Locate the cell with the specified text and output its [X, Y] center coordinate. 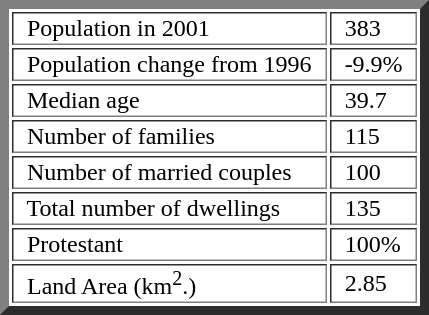
Total number of dwellings [170, 208]
-9.9% [374, 64]
Land Area (km2.) [170, 284]
115 [374, 136]
Population in 2001 [170, 28]
39.7 [374, 100]
Median age [170, 100]
135 [374, 208]
Number of families [170, 136]
Number of married couples [170, 172]
Population change from 1996 [170, 64]
Protestant [170, 244]
2.85 [374, 284]
383 [374, 28]
100 [374, 172]
100% [374, 244]
